Scan for the cell matching the given text and deliver its (x, y) coordinate at center. 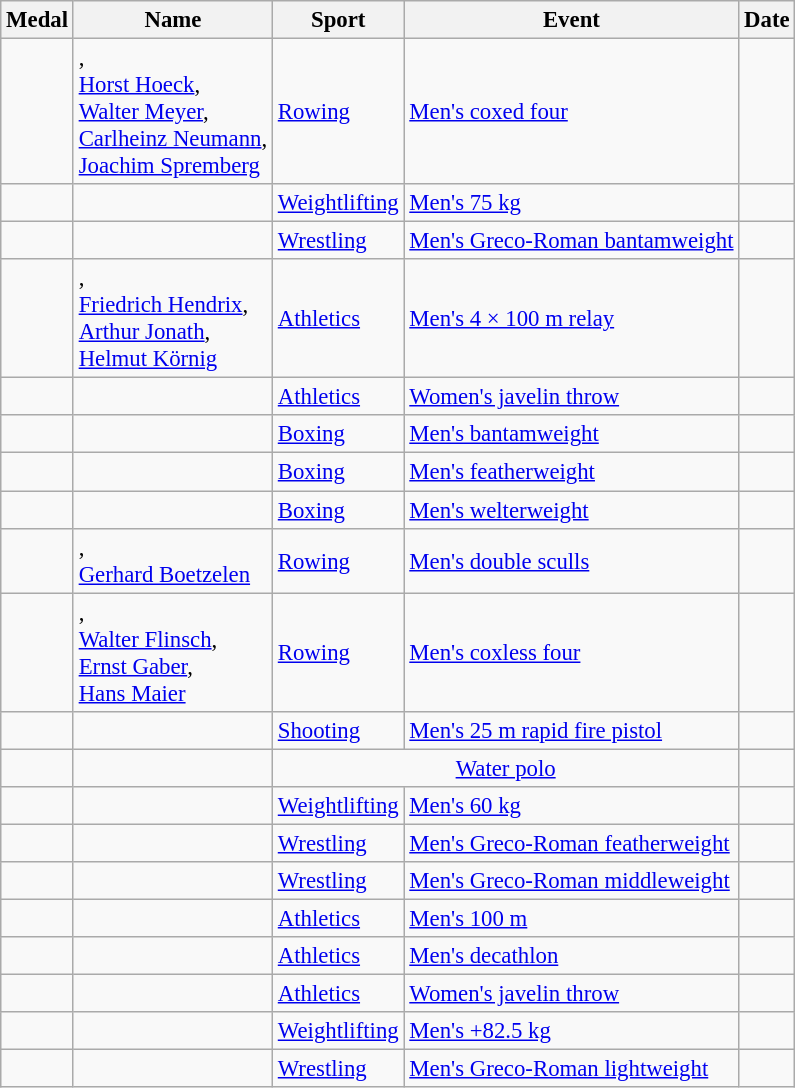
Date (767, 20)
Men's 25 m rapid fire pistol (572, 730)
Shooting (338, 730)
Men's Greco-Roman featherweight (572, 843)
Men's 75 kg (572, 203)
Men's Greco-Roman lightweight (572, 1069)
Men's 100 m (572, 918)
Medal (38, 20)
Men's featherweight (572, 472)
Men's Greco-Roman bantamweight (572, 241)
,Horst Hoeck,Walter Meyer,Carlheinz Neumann,Joachim Spremberg (172, 112)
Men's coxless four (572, 652)
Event (572, 20)
Water polo (505, 768)
Sport (338, 20)
,Gerhard Boetzelen (172, 560)
Men's Greco-Roman middleweight (572, 881)
Men's 60 kg (572, 806)
Men's 4 × 100 m relay (572, 318)
Men's welterweight (572, 510)
Men's bantamweight (572, 435)
Men's decathlon (572, 956)
Men's coxed four (572, 112)
,Walter Flinsch,Ernst Gaber,Hans Maier (172, 652)
Men's double sculls (572, 560)
Men's +82.5 kg (572, 1031)
Name (172, 20)
,Friedrich Hendrix,Arthur Jonath,Helmut Körnig (172, 318)
